Scan for the cell matching the given text and deliver its [x, y] coordinate at center. 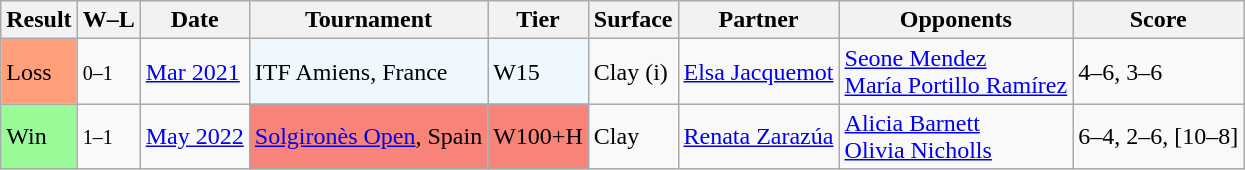
1–1 [108, 136]
Score [1158, 20]
Date [194, 20]
W15 [538, 72]
6–4, 2–6, [10–8] [1158, 136]
Seone Mendez María Portillo Ramírez [956, 72]
Tier [538, 20]
Surface [633, 20]
ITF Amiens, France [368, 72]
4–6, 3–6 [1158, 72]
Opponents [956, 20]
Mar 2021 [194, 72]
Clay [633, 136]
Result [39, 20]
Alicia Barnett Olivia Nicholls [956, 136]
0–1 [108, 72]
Win [39, 136]
Clay (i) [633, 72]
May 2022 [194, 136]
Elsa Jacquemot [758, 72]
Renata Zarazúa [758, 136]
Solgironès Open, Spain [368, 136]
Loss [39, 72]
W100+H [538, 136]
Tournament [368, 20]
Partner [758, 20]
W–L [108, 20]
